Identify which cell holds the provided text, then report its [X, Y] central coordinate. 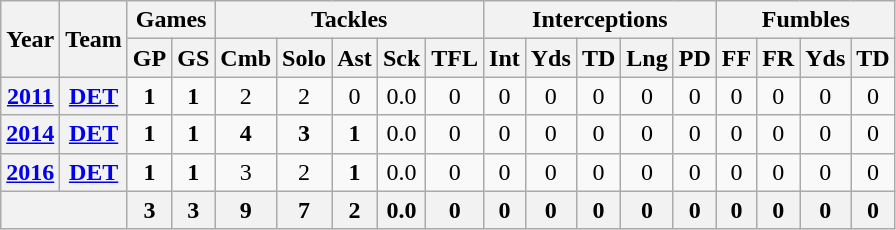
FR [778, 58]
Tackles [350, 20]
Cmb [246, 58]
Fumbles [806, 20]
Solo [304, 58]
7 [304, 210]
PD [694, 58]
4 [246, 134]
Year [30, 39]
TFL [455, 58]
2011 [30, 96]
Sck [401, 58]
GP [149, 58]
Int [505, 58]
GS [194, 58]
9 [246, 210]
Lng [647, 58]
Games [170, 20]
Interceptions [600, 20]
FF [736, 58]
Team [94, 39]
Ast [355, 58]
2014 [30, 134]
2016 [30, 172]
